Detect which cell encompasses the target text, then output its (X, Y) center coordinate. 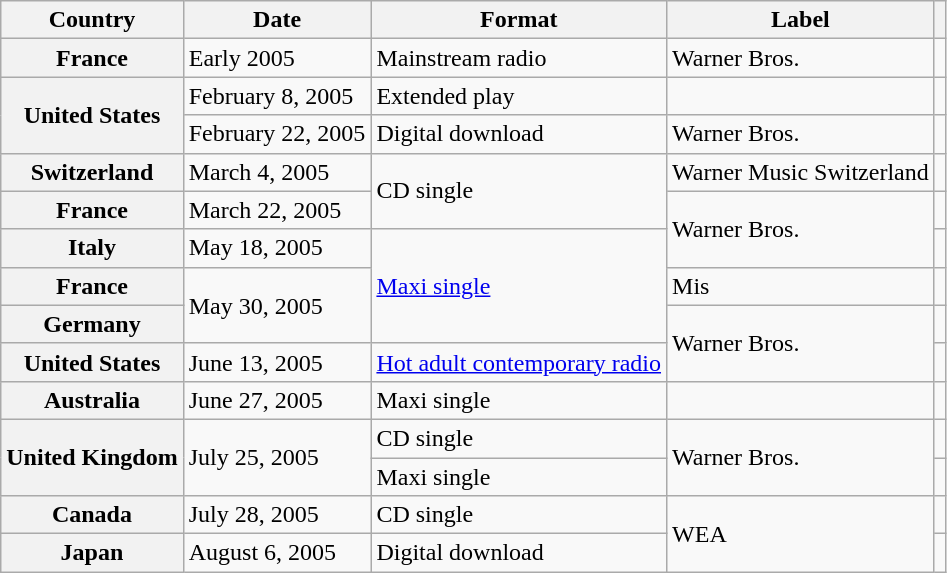
July 25, 2005 (277, 457)
July 28, 2005 (277, 515)
Switzerland (92, 172)
Country (92, 20)
Early 2005 (277, 58)
March 22, 2005 (277, 210)
May 30, 2005 (277, 305)
February 8, 2005 (277, 96)
February 22, 2005 (277, 134)
Date (277, 20)
Format (519, 20)
Japan (92, 553)
June 27, 2005 (277, 400)
Warner Music Switzerland (801, 172)
Mis (801, 286)
May 18, 2005 (277, 248)
United Kingdom (92, 457)
Mainstream radio (519, 58)
March 4, 2005 (277, 172)
Germany (92, 324)
Hot adult contemporary radio (519, 362)
Label (801, 20)
August 6, 2005 (277, 553)
WEA (801, 534)
Canada (92, 515)
Australia (92, 400)
Italy (92, 248)
Extended play (519, 96)
June 13, 2005 (277, 362)
